From the cell containing the given text, extract its center point as (X, Y) coordinate. 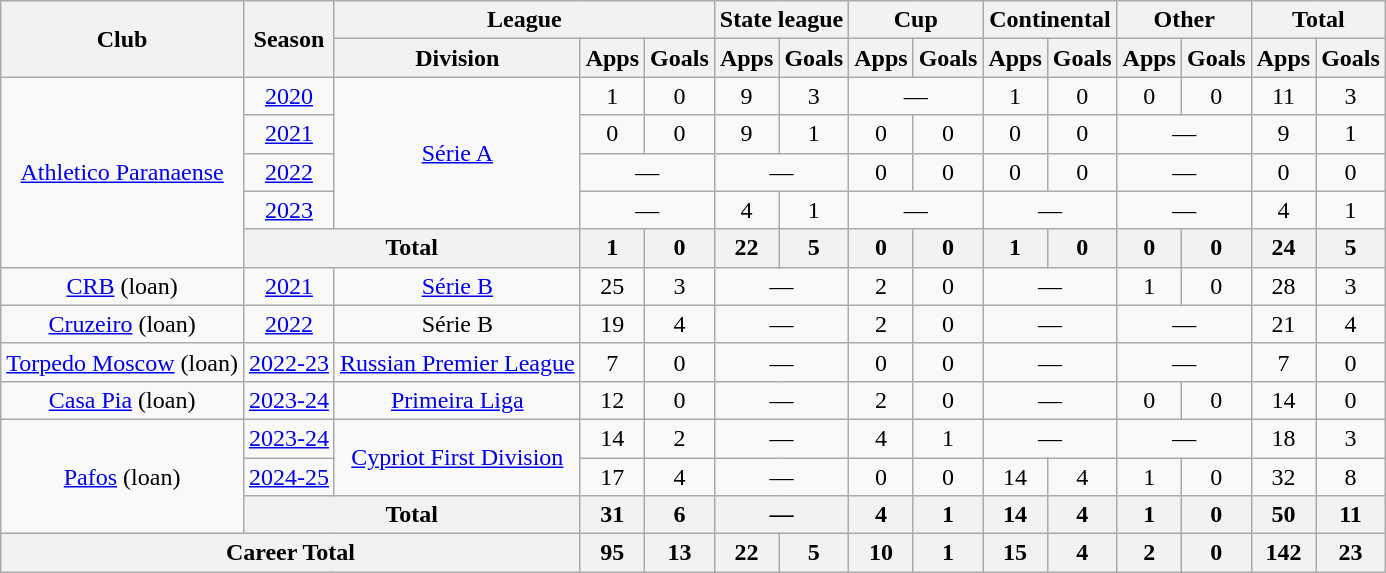
28 (1283, 286)
State league (781, 20)
95 (612, 553)
Russian Premier League (457, 362)
23 (1351, 553)
Season (288, 39)
Career Total (290, 553)
8 (1351, 477)
Cruzeiro (loan) (122, 324)
Cypriot First Division (457, 457)
Torpedo Moscow (loan) (122, 362)
24 (1283, 248)
6 (680, 515)
Other (1184, 20)
19 (612, 324)
Division (457, 58)
15 (1015, 553)
Casa Pia (loan) (122, 400)
10 (881, 553)
2022-23 (288, 362)
Club (122, 39)
13 (680, 553)
32 (1283, 477)
Série A (457, 153)
50 (1283, 515)
Pafos (loan) (122, 476)
Cup (916, 20)
142 (1283, 553)
18 (1283, 438)
17 (612, 477)
CRB (loan) (122, 286)
League (524, 20)
Athletico Paranaense (122, 172)
31 (612, 515)
25 (612, 286)
2020 (288, 96)
2024-25 (288, 477)
21 (1283, 324)
Continental (1050, 20)
12 (612, 400)
Primeira Liga (457, 400)
2023 (288, 210)
